Extract the (x, y) coordinate from the center of the cell holding the provided text.  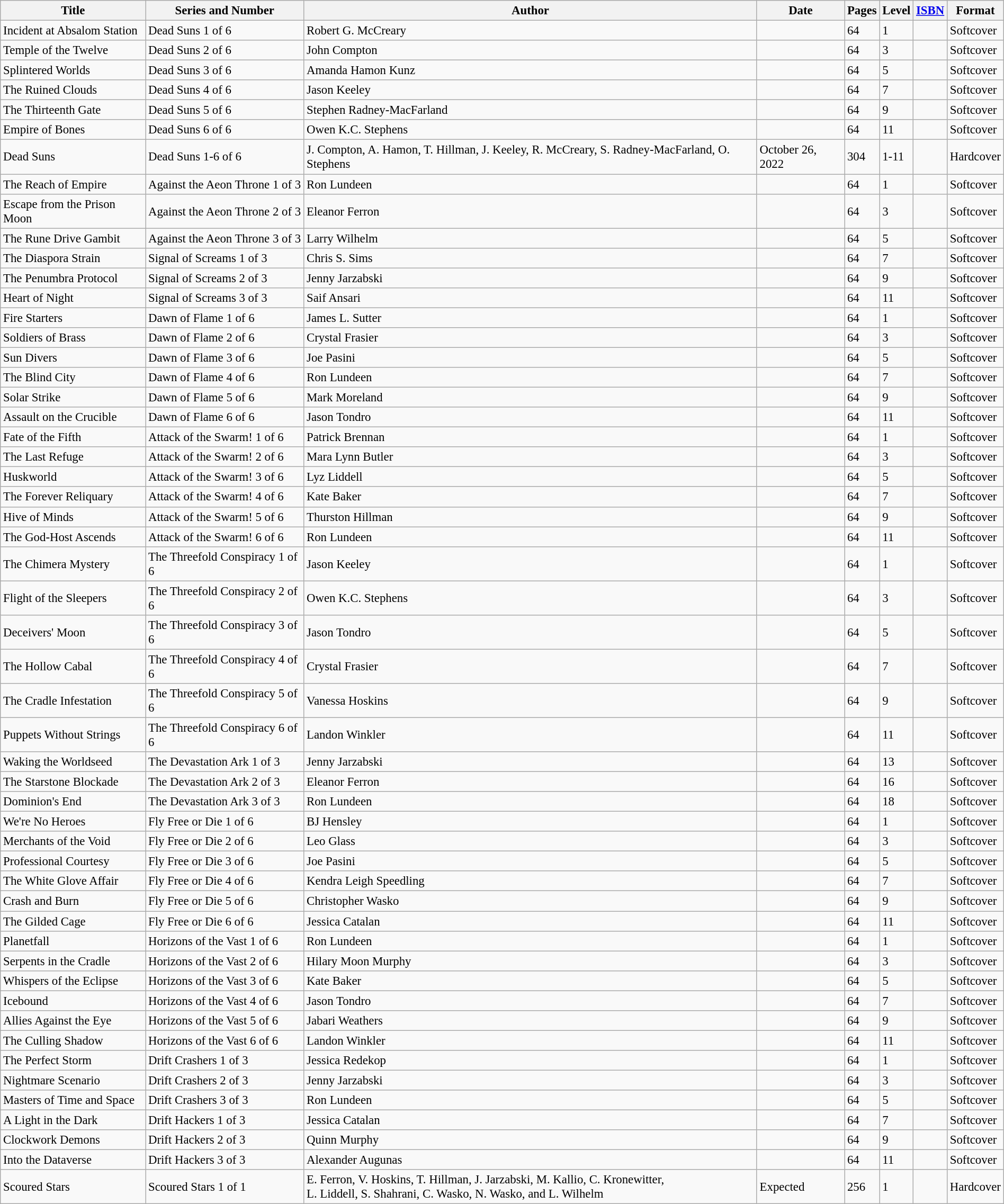
Christopher Wasko (531, 901)
Scoured Stars (73, 1187)
Author (531, 11)
The Blind City (73, 378)
Amanda Hamon Kunz (531, 70)
16 (897, 782)
John Compton (531, 50)
Kendra Leigh Speedling (531, 882)
Jabari Weathers (531, 1021)
Icebound (73, 1001)
Serpents in the Cradle (73, 961)
E. Ferron, V. Hoskins, T. Hillman, J. Jarzabski, M. Kallio, C. Kronewitter,L. Liddell, S. Shahrani, C. Wasko, N. Wasko, and L. Wilhelm (531, 1187)
Fate of the Fifth (73, 437)
Fly Free or Die 2 of 6 (225, 841)
Hive of Minds (73, 517)
Dead Suns 1-6 of 6 (225, 157)
Format (975, 11)
Deceivers' Moon (73, 632)
Soldiers of Brass (73, 338)
BJ Hensley (531, 822)
304 (862, 157)
Scoured Stars 1 of 1 (225, 1187)
The Threefold Conspiracy 5 of 6 (225, 701)
13 (897, 762)
ISBN (930, 11)
Fire Starters (73, 318)
The Chimera Mystery (73, 563)
Merchants of the Void (73, 841)
Dawn of Flame 1 of 6 (225, 318)
Alexander Augunas (531, 1160)
Against the Aeon Throne 2 of 3 (225, 211)
Against the Aeon Throne 1 of 3 (225, 184)
The White Glove Affair (73, 882)
Pages (862, 11)
Patrick Brennan (531, 437)
Dawn of Flame 5 of 6 (225, 398)
Professional Courtesy (73, 861)
Signal of Screams 1 of 3 (225, 258)
The Cradle Infestation (73, 701)
Flight of the Sleepers (73, 598)
Splintered Worlds (73, 70)
James L. Sutter (531, 318)
Robert G. McCreary (531, 31)
The Devastation Ark 2 of 3 (225, 782)
The God-Host Ascends (73, 537)
Dawn of Flame 2 of 6 (225, 338)
The Reach of Empire (73, 184)
Temple of the Twelve (73, 50)
Attack of the Swarm! 5 of 6 (225, 517)
Empire of Bones (73, 130)
Attack of the Swarm! 1 of 6 (225, 437)
October 26, 2022 (801, 157)
Chris S. Sims (531, 258)
Solar Strike (73, 398)
Jessica Redekop (531, 1061)
Dead Suns 1 of 6 (225, 31)
Mark Moreland (531, 398)
18 (897, 802)
Title (73, 11)
Horizons of the Vast 2 of 6 (225, 961)
The Threefold Conspiracy 4 of 6 (225, 666)
Crash and Burn (73, 901)
Dawn of Flame 6 of 6 (225, 417)
Allies Against the Eye (73, 1021)
Dawn of Flame 4 of 6 (225, 378)
Whispers of the Eclipse (73, 981)
The Threefold Conspiracy 1 of 6 (225, 563)
The Forever Reliquary (73, 497)
Horizons of the Vast 3 of 6 (225, 981)
Planetfall (73, 941)
Into the Dataverse (73, 1160)
Dead Suns 3 of 6 (225, 70)
Series and Number (225, 11)
Expected (801, 1187)
Dead Suns (73, 157)
Attack of the Swarm! 3 of 6 (225, 477)
The Threefold Conspiracy 3 of 6 (225, 632)
Fly Free or Die 1 of 6 (225, 822)
Escape from the Prison Moon (73, 211)
Dawn of Flame 3 of 6 (225, 357)
Drift Hackers 1 of 3 (225, 1120)
Horizons of the Vast 1 of 6 (225, 941)
The Threefold Conspiracy 6 of 6 (225, 735)
Fly Free or Die 4 of 6 (225, 882)
The Hollow Cabal (73, 666)
Hilary Moon Murphy (531, 961)
Huskworld (73, 477)
Fly Free or Die 6 of 6 (225, 921)
Drift Hackers 3 of 3 (225, 1160)
Drift Hackers 2 of 3 (225, 1140)
Signal of Screams 3 of 3 (225, 298)
Horizons of the Vast 4 of 6 (225, 1001)
Puppets Without Strings (73, 735)
A Light in the Dark (73, 1120)
Heart of Night (73, 298)
Mara Lynn Butler (531, 457)
Level (897, 11)
Thurston Hillman (531, 517)
J. Compton, A. Hamon, T. Hillman, J. Keeley, R. McCreary, S. Radney-MacFarland, O. Stephens (531, 157)
The Starstone Blockade (73, 782)
Saif Ansari (531, 298)
Dominion's End (73, 802)
The Diaspora Strain (73, 258)
Attack of the Swarm! 4 of 6 (225, 497)
Quinn Murphy (531, 1140)
Masters of Time and Space (73, 1100)
256 (862, 1187)
The Last Refuge (73, 457)
Waking the Worldseed (73, 762)
Vanessa Hoskins (531, 701)
Date (801, 11)
The Devastation Ark 1 of 3 (225, 762)
Dead Suns 6 of 6 (225, 130)
Nightmare Scenario (73, 1080)
Signal of Screams 2 of 3 (225, 278)
Attack of the Swarm! 2 of 6 (225, 457)
1-11 (897, 157)
The Thirteenth Gate (73, 110)
The Penumbra Protocol (73, 278)
Incident at Absalom Station (73, 31)
Leo Glass (531, 841)
Against the Aeon Throne 3 of 3 (225, 238)
Clockwork Demons (73, 1140)
The Ruined Clouds (73, 90)
Horizons of the Vast 5 of 6 (225, 1021)
Attack of the Swarm! 6 of 6 (225, 537)
The Culling Shadow (73, 1040)
Dead Suns 5 of 6 (225, 110)
Drift Crashers 3 of 3 (225, 1100)
The Devastation Ark 3 of 3 (225, 802)
Drift Crashers 2 of 3 (225, 1080)
The Perfect Storm (73, 1061)
Fly Free or Die 3 of 6 (225, 861)
The Rune Drive Gambit (73, 238)
We're No Heroes (73, 822)
Drift Crashers 1 of 3 (225, 1061)
Larry Wilhelm (531, 238)
The Threefold Conspiracy 2 of 6 (225, 598)
Sun Divers (73, 357)
Lyz Liddell (531, 477)
Assault on the Crucible (73, 417)
Fly Free or Die 5 of 6 (225, 901)
Stephen Radney-MacFarland (531, 110)
Dead Suns 2 of 6 (225, 50)
Dead Suns 4 of 6 (225, 90)
The Gilded Cage (73, 921)
Horizons of the Vast 6 of 6 (225, 1040)
